Extract the (x, y) coordinate from the center of the cell holding the provided text.  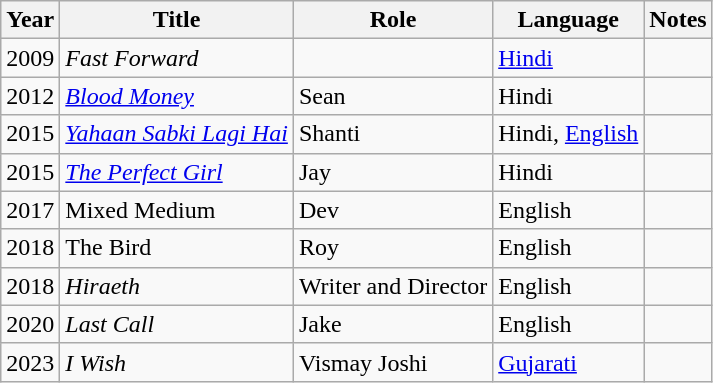
Mixed Medium (177, 210)
Role (392, 20)
Notes (678, 20)
Shanti (392, 134)
2009 (30, 58)
Hiraeth (177, 286)
Roy (392, 248)
Yahaan Sabki Lagi Hai (177, 134)
Fast Forward (177, 58)
2012 (30, 96)
Sean (392, 96)
Jake (392, 324)
Last Call (177, 324)
Blood Money (177, 96)
Vismay Joshi (392, 362)
Title (177, 20)
Writer and Director (392, 286)
Year (30, 20)
Gujarati (568, 362)
Dev (392, 210)
I Wish (177, 362)
Language (568, 20)
The Bird (177, 248)
The Perfect Girl (177, 172)
2020 (30, 324)
2017 (30, 210)
Jay (392, 172)
2023 (30, 362)
Hindi, English (568, 134)
